Pinpoint the cell where the given text exists, returning its [X, Y] midpoint coordinate. 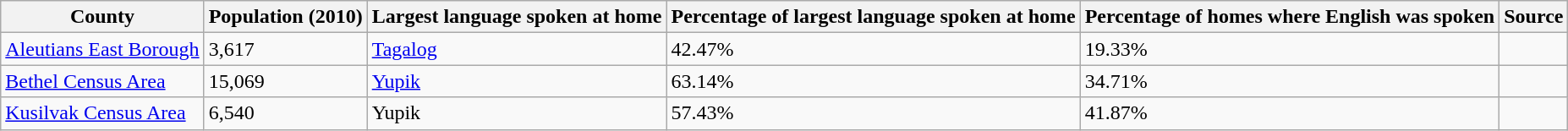
41.87% [1290, 113]
15,069 [286, 81]
Tagalog [517, 49]
Bethel Census Area [102, 81]
63.14% [873, 81]
42.47% [873, 49]
19.33% [1290, 49]
3,617 [286, 49]
Aleutians East Borough [102, 49]
Percentage of homes where English was spoken [1290, 17]
Source [1534, 17]
County [102, 17]
6,540 [286, 113]
Population (2010) [286, 17]
Kusilvak Census Area [102, 113]
34.71% [1290, 81]
57.43% [873, 113]
Percentage of largest language spoken at home [873, 17]
Largest language spoken at home [517, 17]
